From the cell containing the given text, extract its center point as (x, y) coordinate. 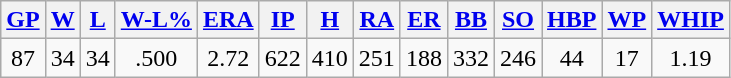
246 (518, 58)
WHIP (691, 20)
44 (572, 58)
W-L% (156, 20)
ERA (228, 20)
622 (282, 58)
BB (470, 20)
L (98, 20)
.500 (156, 58)
251 (376, 58)
188 (424, 58)
H (330, 20)
WP (627, 20)
IP (282, 20)
SO (518, 20)
HBP (572, 20)
2.72 (228, 58)
RA (376, 20)
87 (23, 58)
W (62, 20)
GP (23, 20)
1.19 (691, 58)
ER (424, 20)
17 (627, 58)
332 (470, 58)
410 (330, 58)
